Locate the cell with the specified text and output its (X, Y) center coordinate. 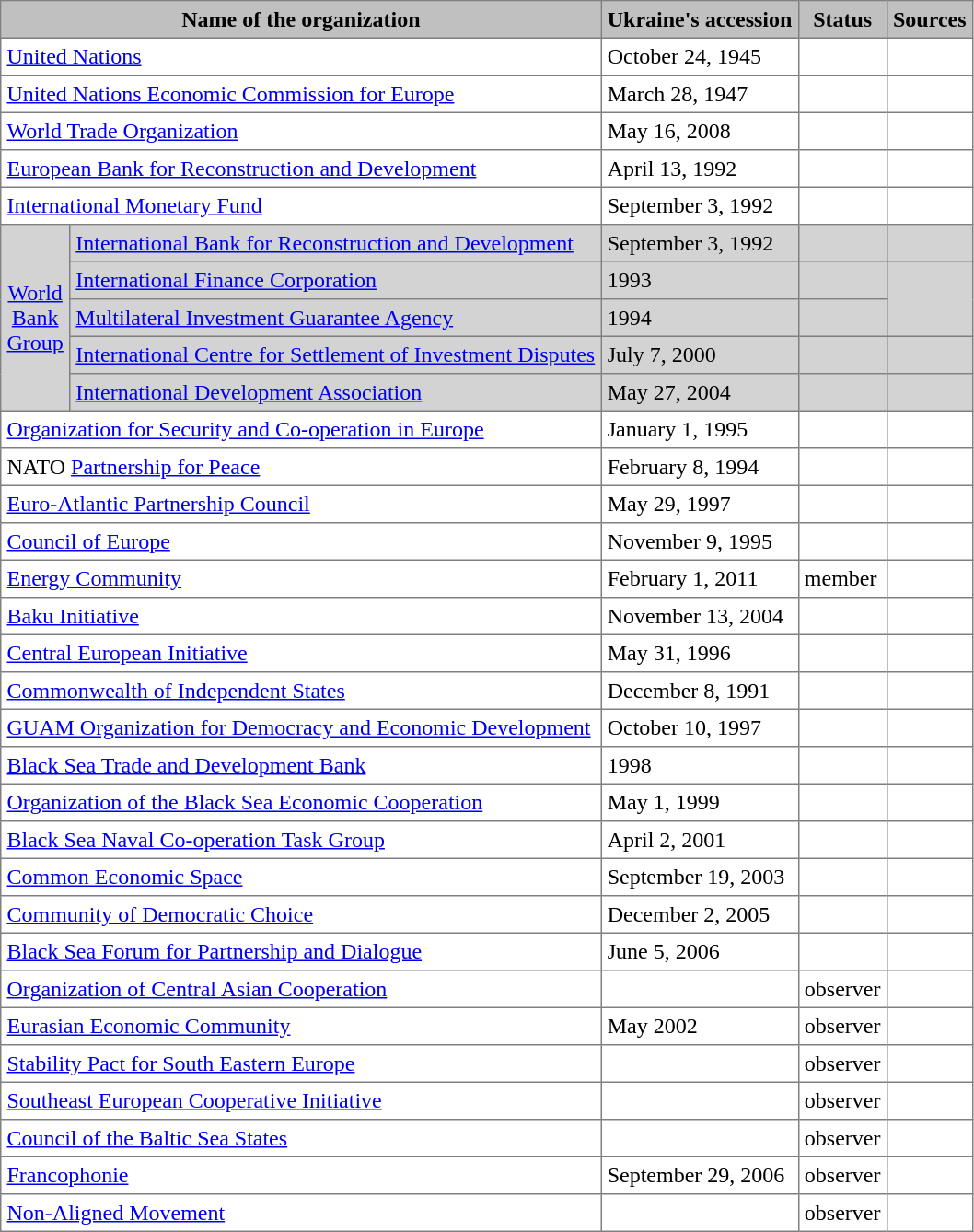
Stability Pact for South Eastern Europe (301, 1063)
Name of the organization (301, 19)
September 29, 2006 (700, 1175)
Council of the Baltic Sea States (301, 1138)
Francophonie (301, 1175)
July 7, 2000 (700, 354)
Black Sea Trade and Development Bank (301, 765)
May 1, 1999 (700, 802)
October 24, 1945 (700, 56)
November 13, 2004 (700, 616)
May 2002 (700, 1026)
December 8, 1991 (700, 691)
member (842, 578)
Multilateral Investment Guarantee Agency (335, 318)
Black Sea Naval Co-operation Task Group (301, 840)
Common Economic Space (301, 877)
Non-Aligned Movement (301, 1213)
1998 (700, 765)
GUAM Organization for Democracy and Economic Development (301, 727)
Eurasian Economic Community (301, 1026)
September 19, 2003 (700, 877)
European Bank for Reconstruction and Development (301, 169)
Organization for Security and Co-operation in Europe (301, 429)
Baku Initiative (301, 616)
April 13, 1992 (700, 169)
Central European Initiative (301, 653)
February 1, 2011 (700, 578)
International Development Association (335, 392)
Ukraine's accession (700, 19)
United Nations (301, 56)
Energy Community (301, 578)
International Centre for Settlement of Investment Disputes (335, 354)
May 29, 1997 (700, 504)
Status (842, 19)
February 8, 1994 (700, 467)
Commonwealth of Independent States (301, 691)
WorldBankGroup (35, 318)
NATO Partnership for Peace (301, 467)
Community of Democratic Choice (301, 914)
April 2, 2001 (700, 840)
Euro-Atlantic Partnership Council (301, 504)
Organization of the Black Sea Economic Cooperation (301, 802)
United Nations Economic Commission for Europe (301, 94)
International Monetary Fund (301, 205)
Council of Europe (301, 541)
International Bank for Reconstruction and Development (335, 243)
January 1, 1995 (700, 429)
World Trade Organization (301, 131)
March 28, 1947 (700, 94)
1993 (700, 280)
May 31, 1996 (700, 653)
International Finance Corporation (335, 280)
Southeast European Cooperative Initiative (301, 1100)
June 5, 2006 (700, 951)
May 16, 2008 (700, 131)
May 27, 2004 (700, 392)
Sources (930, 19)
October 10, 1997 (700, 727)
November 9, 1995 (700, 541)
Organization of Central Asian Cooperation (301, 989)
Black Sea Forum for Partnership and Dialogue (301, 951)
December 2, 2005 (700, 914)
1994 (700, 318)
